Locate the cell with the specified text and output its [x, y] center coordinate. 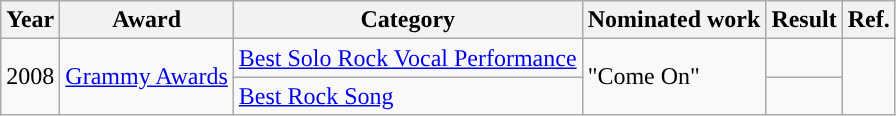
Grammy Awards [147, 77]
2008 [30, 77]
Best Solo Rock Vocal Performance [408, 58]
Category [408, 20]
Ref. [868, 20]
Year [30, 20]
Award [147, 20]
"Come On" [674, 77]
Best Rock Song [408, 96]
Result [804, 20]
Nominated work [674, 20]
